Output the [X, Y] coordinate of the center of the cell containing the given text.  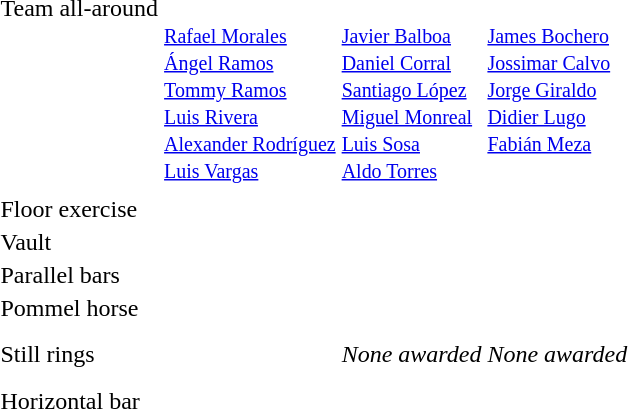
None awarded [412, 354]
